Return the (x, y) coordinate for the center point of the cell that contains the specified text.  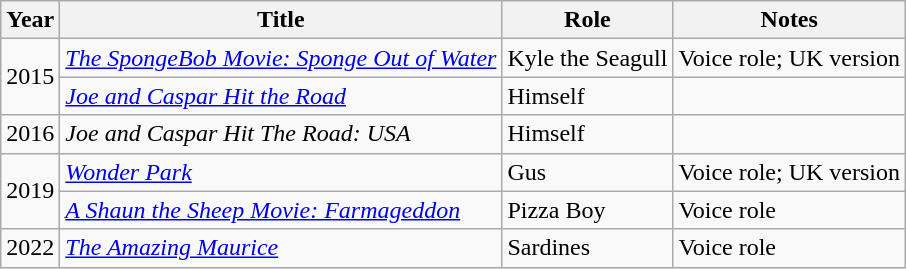
2016 (30, 134)
The SpongeBob Movie: Sponge Out of Water (281, 58)
Gus (588, 172)
Pizza Boy (588, 210)
Title (281, 20)
Year (30, 20)
2015 (30, 77)
Role (588, 20)
2019 (30, 191)
The Amazing Maurice (281, 248)
Joe and Caspar Hit The Road: USA (281, 134)
Joe and Caspar Hit the Road (281, 96)
Kyle the Seagull (588, 58)
A Shaun the Sheep Movie: Farmageddon (281, 210)
Wonder Park (281, 172)
2022 (30, 248)
Sardines (588, 248)
Notes (790, 20)
